Output the [X, Y] coordinate of the center of the cell containing the given text.  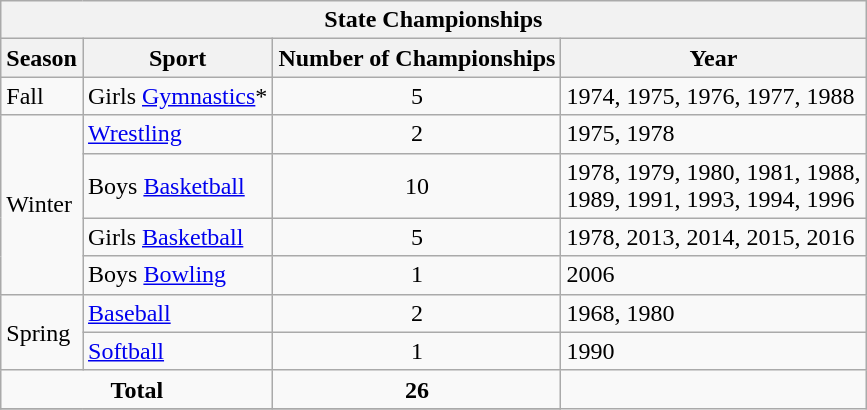
Girls Gymnastics* [177, 96]
Boys Bowling [177, 275]
State Championships [434, 20]
Year [714, 58]
Season [42, 58]
Sport [177, 58]
Baseball [177, 313]
Boys Basketball [177, 186]
Number of Championships [417, 58]
1974, 1975, 1976, 1977, 1988 [714, 96]
1968, 1980 [714, 313]
Winter [42, 204]
1978, 2013, 2014, 2015, 2016 [714, 237]
1978, 1979, 1980, 1981, 1988,1989, 1991, 1993, 1994, 1996 [714, 186]
1975, 1978 [714, 134]
1990 [714, 351]
Spring [42, 332]
Softball [177, 351]
2006 [714, 275]
Total [137, 389]
Wrestling [177, 134]
10 [417, 186]
26 [417, 389]
Fall [42, 96]
Girls Basketball [177, 237]
